Locate the cell with the specified text and output its (x, y) center coordinate. 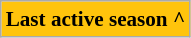
Last active season ^ (96, 18)
